Locate the cell with the specified text and output its [x, y] center coordinate. 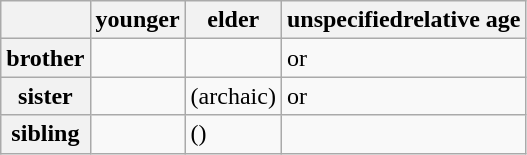
unspecifiedrelative age [404, 20]
brother [46, 58]
elder [233, 20]
() [233, 134]
sister [46, 96]
younger [138, 20]
(archaic) [233, 96]
sibling [46, 134]
